Scan for the cell matching the given text and deliver its [x, y] coordinate at center. 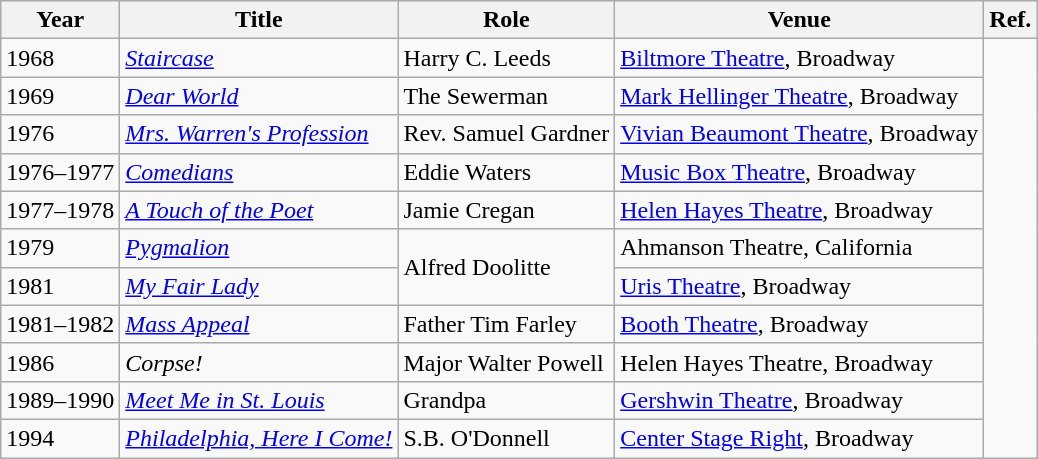
Grandpa [506, 400]
Role [506, 20]
Major Walter Powell [506, 362]
1968 [60, 58]
1976–1977 [60, 172]
1981–1982 [60, 324]
Ahmanson Theatre, California [800, 248]
Booth Theatre, Broadway [800, 324]
Comedians [259, 172]
Eddie Waters [506, 172]
Gershwin Theatre, Broadway [800, 400]
The Sewerman [506, 96]
Meet Me in St. Louis [259, 400]
Dear World [259, 96]
1994 [60, 438]
Title [259, 20]
Mark Hellinger Theatre, Broadway [800, 96]
S.B. O'Donnell [506, 438]
Ref. [1010, 20]
Music Box Theatre, Broadway [800, 172]
My Fair Lady [259, 286]
Alfred Doolitte [506, 267]
Mass Appeal [259, 324]
Corpse! [259, 362]
1979 [60, 248]
1969 [60, 96]
1976 [60, 134]
Harry C. Leeds [506, 58]
Philadelphia, Here I Come! [259, 438]
Vivian Beaumont Theatre, Broadway [800, 134]
Uris Theatre, Broadway [800, 286]
Biltmore Theatre, Broadway [800, 58]
1981 [60, 286]
A Touch of the Poet [259, 210]
Staircase [259, 58]
Mrs. Warren's Profession [259, 134]
1977–1978 [60, 210]
Venue [800, 20]
Center Stage Right, Broadway [800, 438]
Father Tim Farley [506, 324]
Rev. Samuel Gardner [506, 134]
1989–1990 [60, 400]
Year [60, 20]
1986 [60, 362]
Jamie Cregan [506, 210]
Pygmalion [259, 248]
